Identify which cell holds the provided text, then report its (x, y) central coordinate. 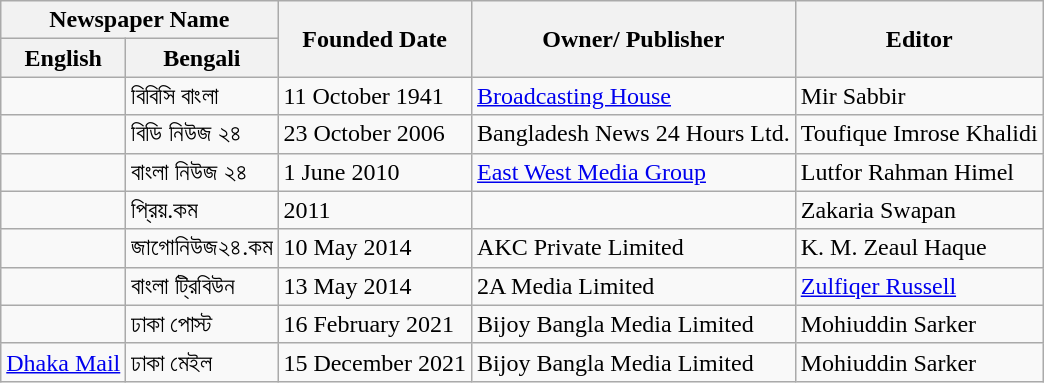
Lutfor Rahman Himel (919, 172)
ঢাকা পোস্ট (202, 324)
1 June 2010 (375, 172)
ঢাকা মেইল (202, 362)
বাংলা ট্রিবিউন (202, 286)
English (64, 58)
Editor (919, 39)
প্রিয়.কম (202, 210)
বিডি নিউজ ২৪ (202, 134)
East West Media Group (634, 172)
Bangladesh News 24 Hours Ltd. (634, 134)
Toufique Imrose Khalidi (919, 134)
বিবিসি বাংলা (202, 96)
23 October 2006 (375, 134)
2A Media Limited (634, 286)
Zulfiqer Russell (919, 286)
15 December 2021 (375, 362)
জাগোনিউজ২৪.কম (202, 248)
K. M. Zeaul Haque (919, 248)
13 May 2014 (375, 286)
AKC Private Limited (634, 248)
2011 (375, 210)
Mir Sabbir (919, 96)
Bengali (202, 58)
10 May 2014 (375, 248)
16 February 2021 (375, 324)
Newspaper Name (140, 20)
Zakaria Swapan (919, 210)
Owner/ Publisher (634, 39)
11 October 1941 (375, 96)
Broadcasting House (634, 96)
Founded Date (375, 39)
বাংলা নিউজ ২৪ (202, 172)
Dhaka Mail (64, 362)
